Scan for the cell matching the given text and deliver its (x, y) coordinate at center. 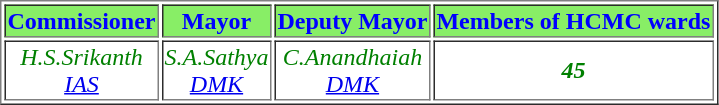
Commissioner (81, 20)
C.AnandhaiahDMK (352, 70)
Mayor (216, 20)
H.S.SrikanthIAS (81, 70)
Members of HCMC wards (573, 20)
45 (573, 70)
Deputy Mayor (352, 20)
S.A.SathyaDMK (216, 70)
